From the cell containing the given text, extract its center point as [X, Y] coordinate. 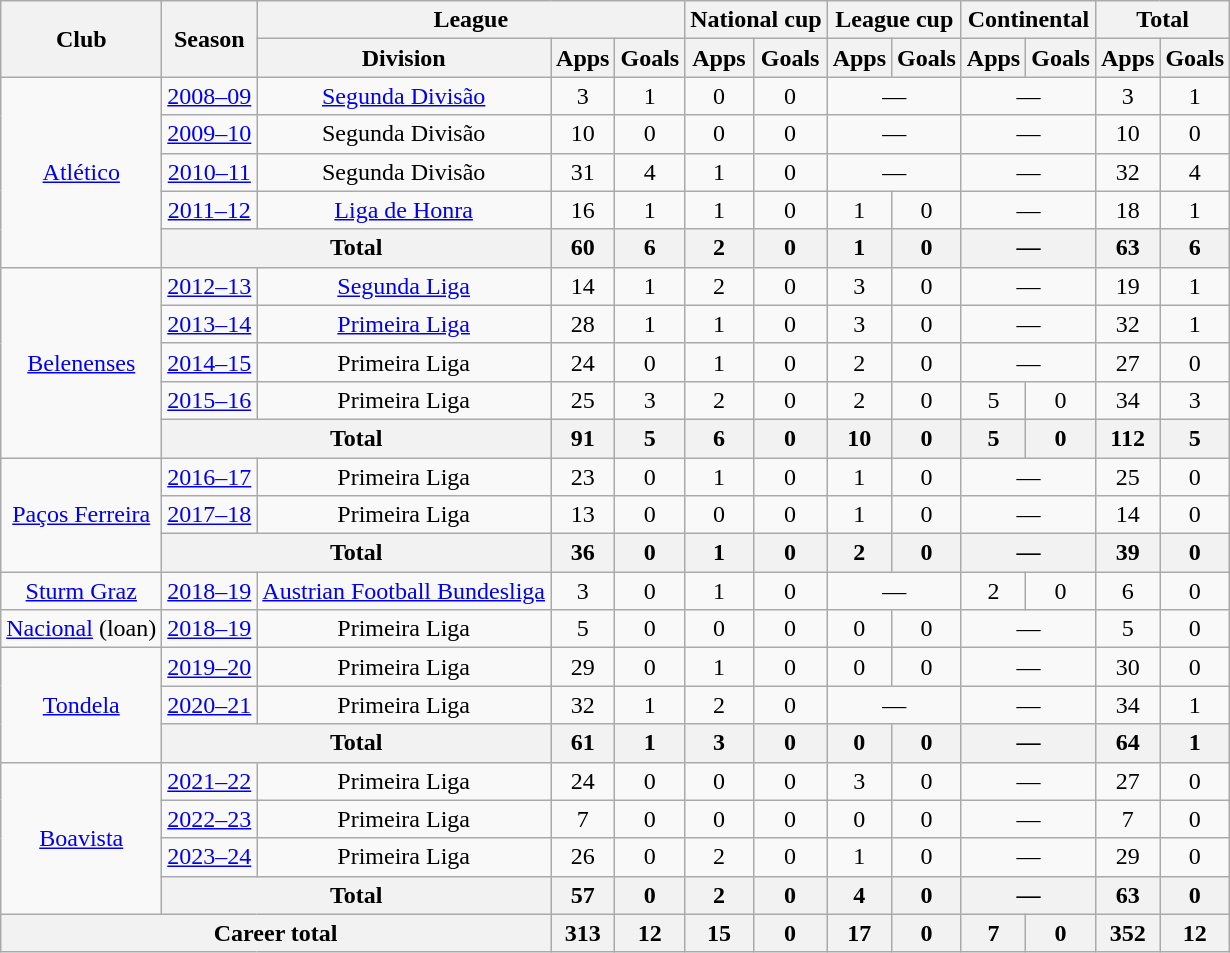
Atlético [82, 172]
Tondela [82, 705]
2022–23 [210, 819]
31 [583, 172]
League cup [894, 20]
36 [583, 553]
Division [404, 58]
Segunda Liga [404, 286]
64 [1127, 743]
2010–11 [210, 172]
Liga de Honra [404, 210]
39 [1127, 553]
28 [583, 324]
352 [1127, 933]
2011–12 [210, 210]
15 [719, 933]
League [471, 20]
2016–17 [210, 477]
Club [82, 39]
2013–14 [210, 324]
19 [1127, 286]
2015–16 [210, 400]
Career total [276, 933]
Austrian Football Bundesliga [404, 591]
2017–18 [210, 515]
13 [583, 515]
Nacional (loan) [82, 629]
30 [1127, 667]
2014–15 [210, 362]
2020–21 [210, 705]
2021–22 [210, 781]
2009–10 [210, 134]
2012–13 [210, 286]
26 [583, 857]
2023–24 [210, 857]
61 [583, 743]
National cup [756, 20]
57 [583, 895]
Paços Ferreira [82, 515]
Season [210, 39]
313 [583, 933]
Sturm Graz [82, 591]
2019–20 [210, 667]
91 [583, 438]
Belenenses [82, 362]
16 [583, 210]
18 [1127, 210]
23 [583, 477]
112 [1127, 438]
Continental [1028, 20]
2008–09 [210, 96]
Boavista [82, 838]
17 [859, 933]
60 [583, 248]
